Return [x, y] of the center of cell containing provided text 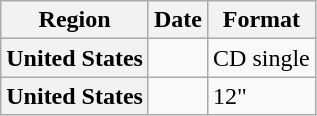
Region [75, 20]
Date [178, 20]
12" [262, 96]
Format [262, 20]
CD single [262, 58]
